Capture the cell that displays the provided text and extract its [x, y] central coordinate. 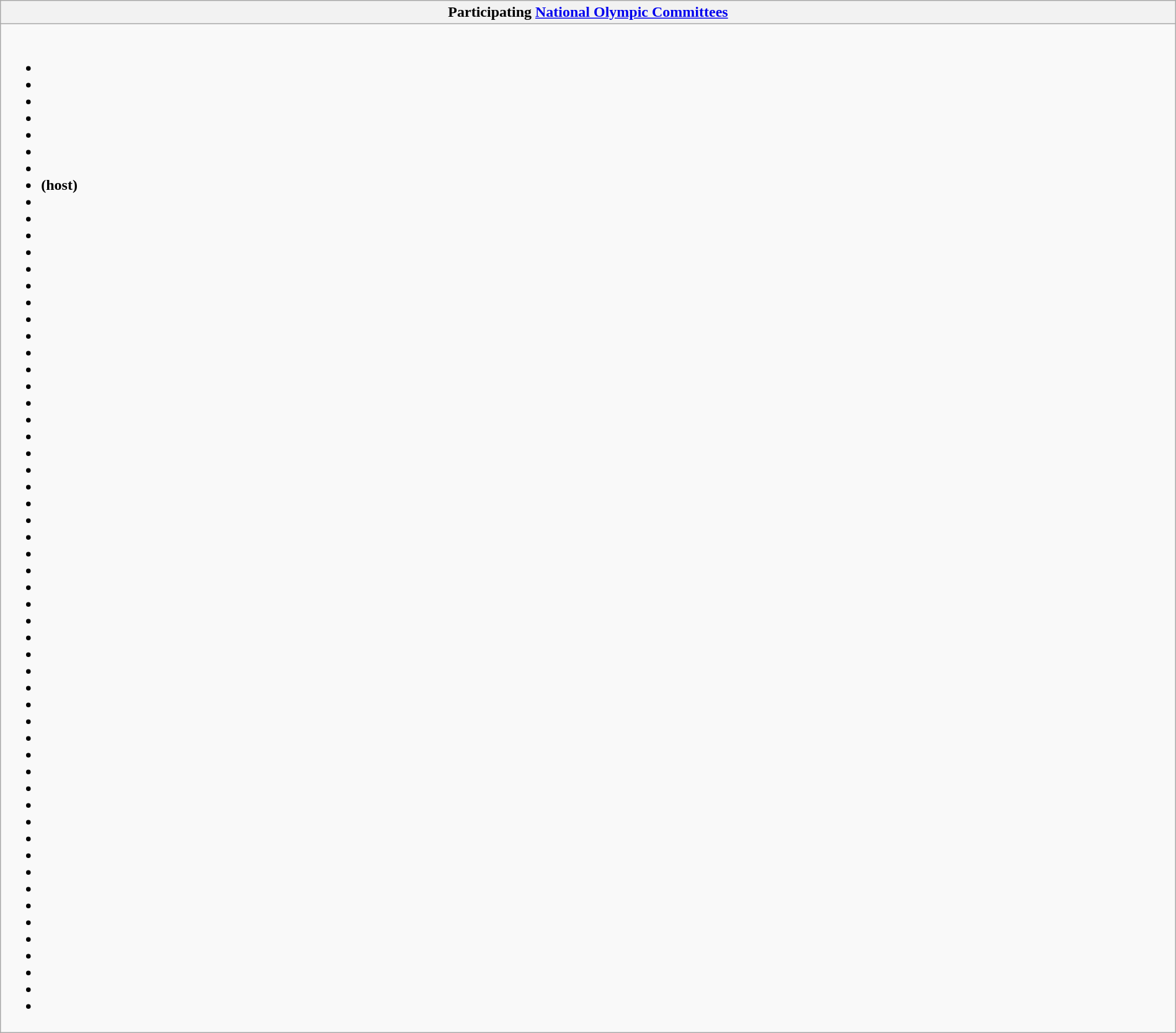
Participating National Olympic Committees [588, 12]
(host) [588, 529]
